Return the [x, y] coordinate for the center point of the cell that contains the specified text.  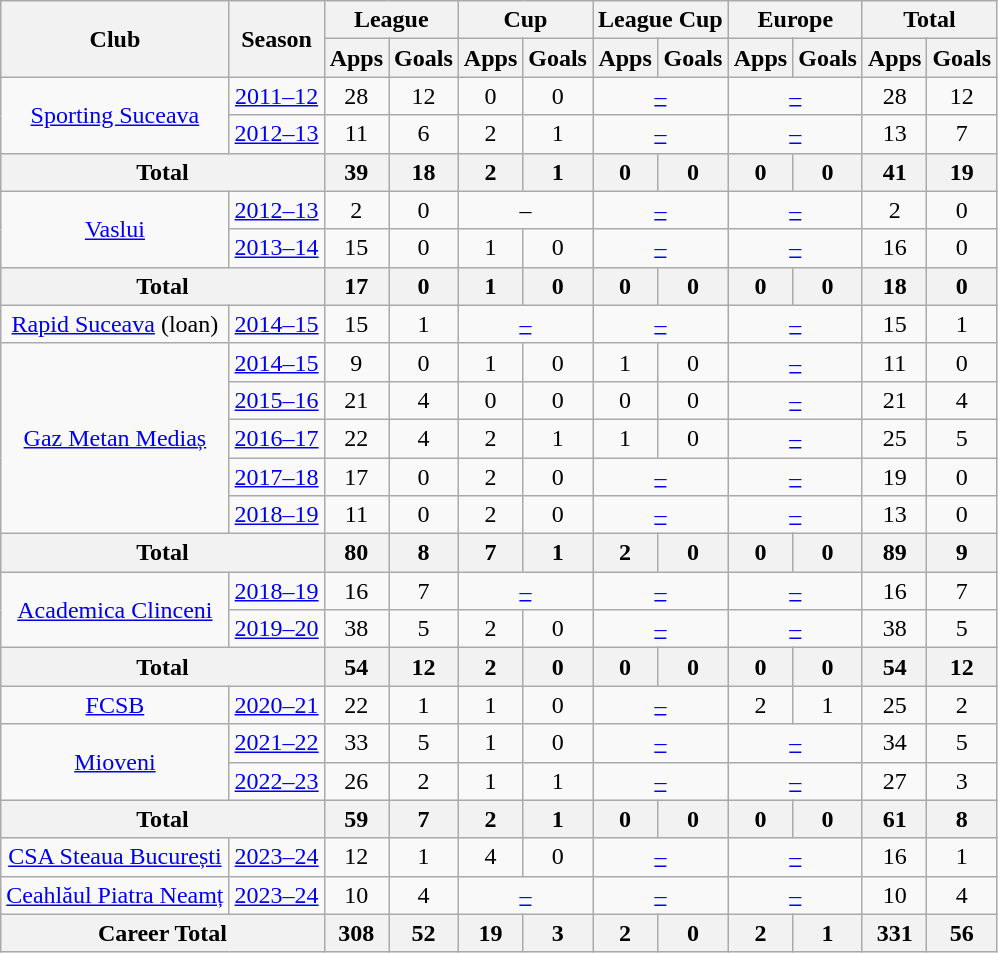
Ceahlăul Piatra Neamț [115, 895]
Season [276, 39]
59 [356, 819]
41 [894, 172]
2019–20 [276, 629]
39 [356, 172]
Cup [525, 20]
League Cup [660, 20]
89 [894, 553]
52 [424, 933]
Gaz Metan Mediaș [115, 438]
33 [356, 743]
80 [356, 553]
2022–23 [276, 781]
2020–21 [276, 705]
2021–22 [276, 743]
Mioveni [115, 762]
Europe [795, 20]
Club [115, 39]
Sporting Suceava [115, 115]
34 [894, 743]
FCSB [115, 705]
56 [962, 933]
331 [894, 933]
2017–18 [276, 477]
27 [894, 781]
2015–16 [276, 400]
26 [356, 781]
Career Total [162, 933]
Vaslui [115, 229]
Rapid Suceava (loan) [115, 324]
CSA Steaua București [115, 857]
Academica Clinceni [115, 610]
2016–17 [276, 438]
6 [424, 134]
League [391, 20]
2011–12 [276, 96]
61 [894, 819]
308 [356, 933]
2013–14 [276, 248]
